Capture the cell that displays the provided text and extract its (X, Y) central coordinate. 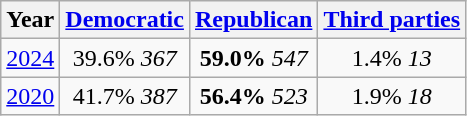
Republican (253, 20)
2024 (30, 58)
Third parties (392, 20)
39.6% 367 (125, 58)
Year (30, 20)
56.4% 523 (253, 96)
59.0% 547 (253, 58)
41.7% 387 (125, 96)
1.4% 13 (392, 58)
1.9% 18 (392, 96)
2020 (30, 96)
Democratic (125, 20)
